Capture the cell that displays the provided text and extract its [x, y] central coordinate. 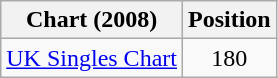
Position [229, 20]
180 [229, 58]
Chart (2008) [92, 20]
UK Singles Chart [92, 58]
